Find where the given text appears and provide that cell's center as (X, Y) coordinate. 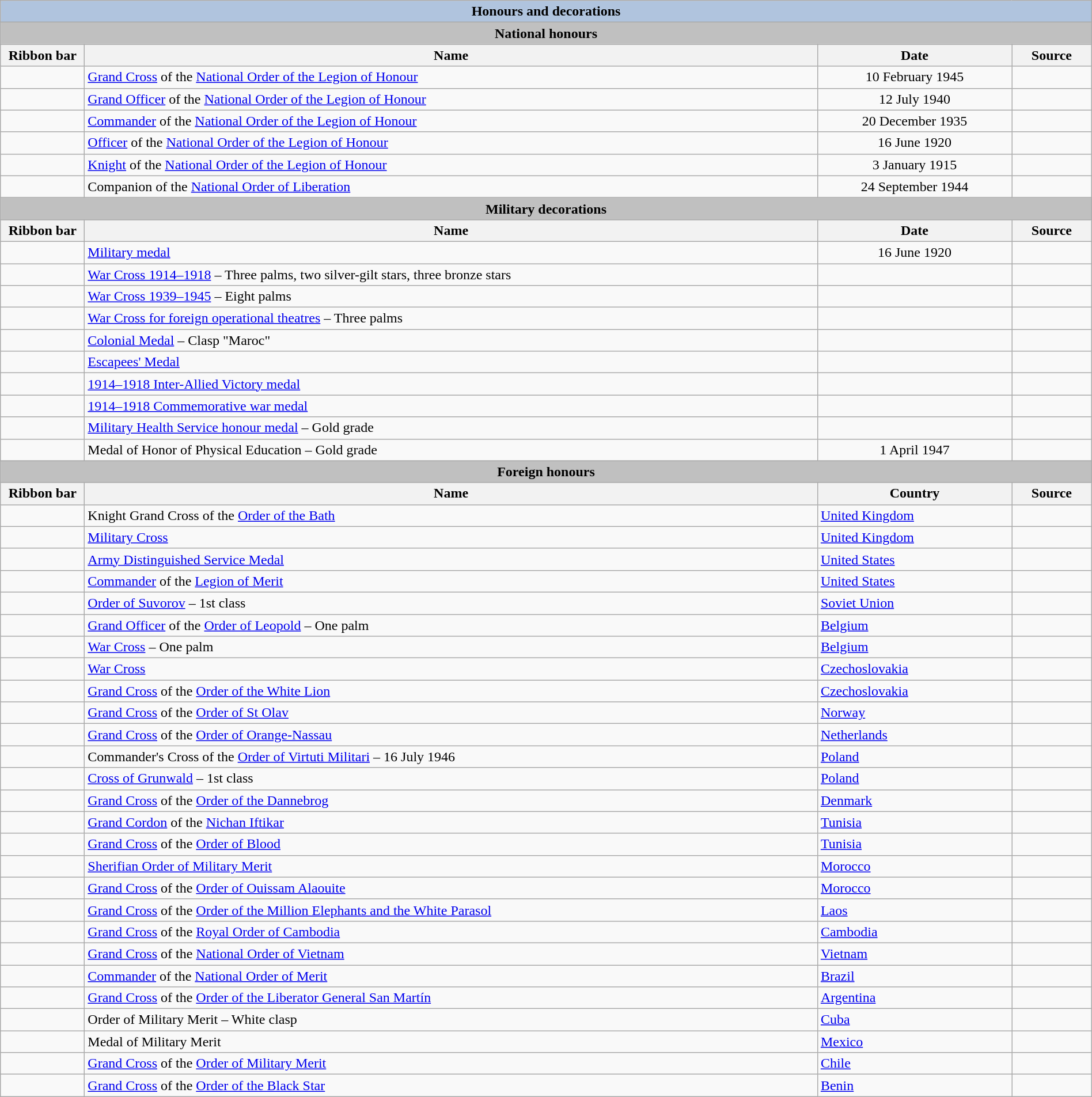
Chile (915, 1064)
Brazil (915, 976)
Vietnam (915, 954)
Knight of the National Order of the Legion of Honour (452, 165)
Laos (915, 910)
Colonial Medal – Clasp "Maroc" (452, 340)
Soviet Union (915, 603)
War Cross – One palm (452, 647)
Companion of the National Order of Liberation (452, 187)
Grand Cross of the Order of Orange-Nassau (452, 735)
Military Cross (452, 537)
Military Health Service honour medal – Gold grade (452, 428)
3 January 1915 (915, 165)
Order of Suvorov – 1st class (452, 603)
Grand Cordon of the Nichan Iftikar (452, 822)
War Cross 1914–1918 – Three palms, two silver-gilt stars, three bronze stars (452, 275)
Grand Officer of the Order of Leopold – One palm (452, 625)
1 April 1947 (915, 450)
War Cross 1939–1945 – Eight palms (452, 297)
Grand Cross of the National Order of Vietnam (452, 954)
20 December 1935 (915, 121)
12 July 1940 (915, 99)
10 February 1945 (915, 77)
Sherifian Order of Military Merit (452, 866)
National honours (546, 33)
Commander's Cross of the Order of Virtuti Militari – 16 July 1946 (452, 757)
Escapees' Medal (452, 362)
1914–1918 Commemorative war medal (452, 406)
Medal of Honor of Physical Education – Gold grade (452, 450)
Grand Cross of the Royal Order of Cambodia (452, 932)
Knight Grand Cross of the Order of the Bath (452, 515)
Honours and decorations (546, 12)
Officer of the National Order of the Legion of Honour (452, 143)
Grand Cross of the Order of Military Merit (452, 1064)
24 September 1944 (915, 187)
Commander of the Legion of Merit (452, 581)
Foreign honours (546, 472)
Cambodia (915, 932)
Grand Cross of the National Order of the Legion of Honour (452, 77)
War Cross (452, 669)
Commander of the National Order of Merit (452, 976)
Medal of Military Merit (452, 1042)
Army Distinguished Service Medal (452, 559)
Argentina (915, 998)
Country (915, 494)
Grand Officer of the National Order of the Legion of Honour (452, 99)
Cross of Grunwald – 1st class (452, 779)
Grand Cross of the Order of the Million Elephants and the White Parasol (452, 910)
Netherlands (915, 735)
Grand Cross of the Order of the Dannebrog (452, 800)
Grand Cross of the Order of Blood (452, 844)
Grand Cross of the Order of the Liberator General San Martín (452, 998)
Military medal (452, 252)
Grand Cross of the Order of the Black Star (452, 1085)
Grand Cross of the Order of the White Lion (452, 691)
Grand Cross of the Order of Ouissam Alaouite (452, 888)
Benin (915, 1085)
Cuba (915, 1020)
Commander of the National Order of the Legion of Honour (452, 121)
Grand Cross of the Order of St Olav (452, 713)
Mexico (915, 1042)
Norway (915, 713)
1914–1918 Inter-Allied Victory medal (452, 384)
War Cross for foreign operational theatres – Three palms (452, 318)
Denmark (915, 800)
Military decorations (546, 208)
Order of Military Merit – White clasp (452, 1020)
